Identify which cell holds the provided text, then report its [x, y] central coordinate. 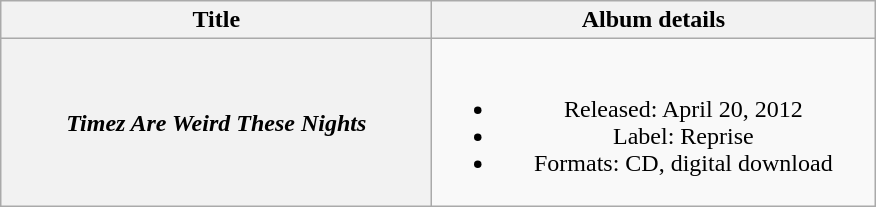
Released: April 20, 2012Label: RepriseFormats: CD, digital download [654, 122]
Album details [654, 20]
Title [216, 20]
Timez Are Weird These Nights [216, 122]
